Return the [X, Y] coordinate for the center point of the cell that contains the specified text.  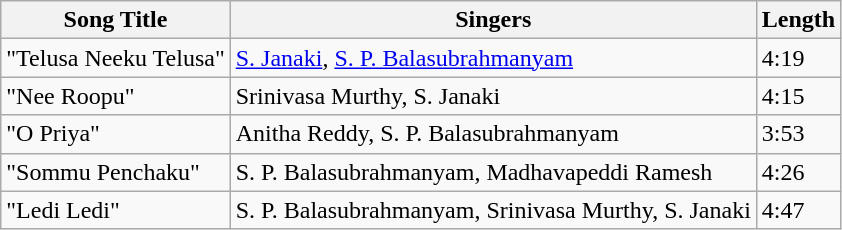
Singers [493, 20]
"Nee Roopu" [116, 96]
3:53 [798, 134]
4:19 [798, 58]
"O Priya" [116, 134]
S. P. Balasubrahmanyam, Madhavapeddi Ramesh [493, 172]
Length [798, 20]
Anitha Reddy, S. P. Balasubrahmanyam [493, 134]
"Sommu Penchaku" [116, 172]
"Telusa Neeku Telusa" [116, 58]
Song Title [116, 20]
"Ledi Ledi" [116, 210]
S. P. Balasubrahmanyam, Srinivasa Murthy, S. Janaki [493, 210]
4:15 [798, 96]
Srinivasa Murthy, S. Janaki [493, 96]
S. Janaki, S. P. Balasubrahmanyam [493, 58]
4:47 [798, 210]
4:26 [798, 172]
